Return the (x, y) coordinate for the center point of the cell that contains the specified text.  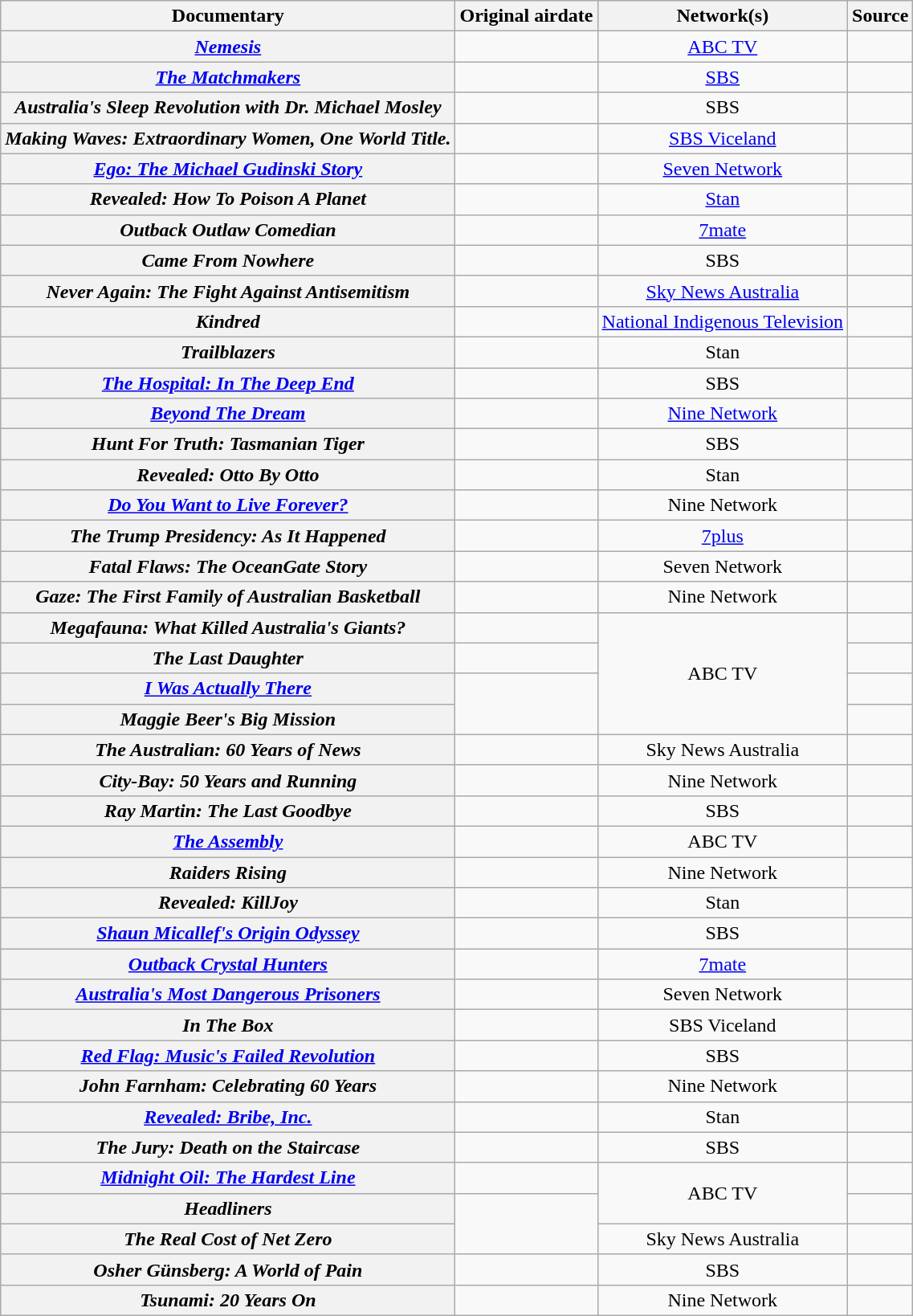
City-Bay: 50 Years and Running (228, 780)
Tsunami: 20 Years On (228, 1300)
Kindred (228, 321)
Revealed: KillJoy (228, 903)
Do You Want to Live Forever? (228, 505)
7plus (723, 536)
The Matchmakers (228, 77)
Nemesis (228, 47)
Beyond The Dream (228, 414)
Red Flag: Music's Failed Revolution (228, 1056)
The Trump Presidency: As It Happened (228, 536)
Revealed: Bribe, Inc. (228, 1117)
Osher Günsberg: A World of Pain (228, 1269)
Raiders Rising (228, 872)
Shaun Micallef's Origin Odyssey (228, 934)
Fatal Flaws: The OceanGate Story (228, 566)
Trailblazers (228, 352)
Midnight Oil: The Hardest Line (228, 1178)
In The Box (228, 1025)
Making Waves: Extraordinary Women, One World Title. (228, 138)
Outback Outlaw Comedian (228, 230)
Documentary (228, 16)
Hunt For Truth: Tasmanian Tiger (228, 444)
The Real Cost of Net Zero (228, 1239)
Megafauna: What Killed Australia's Giants? (228, 627)
The Assembly (228, 841)
Original airdate (527, 16)
Australia's Sleep Revolution with Dr. Michael Mosley (228, 108)
I Was Actually There (228, 689)
National Indigenous Television (723, 321)
Network(s) (723, 16)
Revealed: How To Poison A Planet (228, 199)
Australia's Most Dangerous Prisoners (228, 995)
Ego: The Michael Gudinski Story (228, 169)
Never Again: The Fight Against Antisemitism (228, 291)
Maggie Beer's Big Mission (228, 719)
Ray Martin: The Last Goodbye (228, 811)
John Farnham: Celebrating 60 Years (228, 1086)
The Last Daughter (228, 658)
Source (880, 16)
Gaze: The First Family of Australian Basketball (228, 597)
Revealed: Otto By Otto (228, 475)
Came From Nowhere (228, 260)
The Australian: 60 Years of News (228, 750)
Headliners (228, 1208)
The Jury: Death on the Staircase (228, 1147)
Outback Crystal Hunters (228, 964)
The Hospital: In The Deep End (228, 383)
